Return the [X, Y] coordinate for the center point of the cell that contains the specified text.  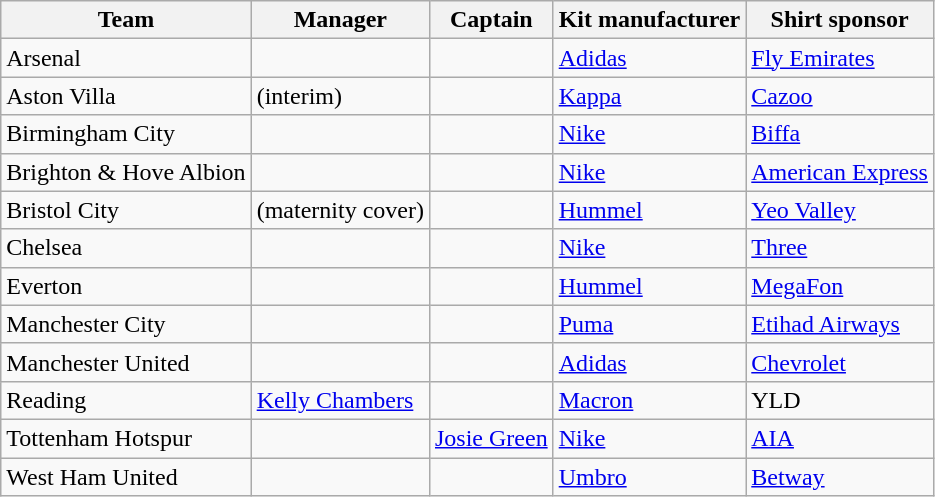
Manchester City [126, 324]
Umbro [650, 477]
Manager [340, 20]
Yeo Valley [840, 210]
Brighton & Hove Albion [126, 172]
Kappa [650, 96]
Kelly Chambers [340, 400]
American Express [840, 172]
Manchester United [126, 362]
Chelsea [126, 248]
AIA [840, 438]
Biffa [840, 134]
Arsenal [126, 58]
Chevrolet [840, 362]
Kit manufacturer [650, 20]
Fly Emirates [840, 58]
YLD [840, 400]
Reading [126, 400]
MegaFon [840, 286]
Betway [840, 477]
Aston Villa [126, 96]
(interim) [340, 96]
Captain [491, 20]
Bristol City [126, 210]
Shirt sponsor [840, 20]
Team [126, 20]
Cazoo [840, 96]
(maternity cover) [340, 210]
Puma [650, 324]
Three [840, 248]
Birmingham City [126, 134]
Etihad Airways [840, 324]
Tottenham Hotspur [126, 438]
West Ham United [126, 477]
Josie Green [491, 438]
Everton [126, 286]
Macron [650, 400]
